Provide the [X, Y] coordinate of the cell's center where the given text is located.  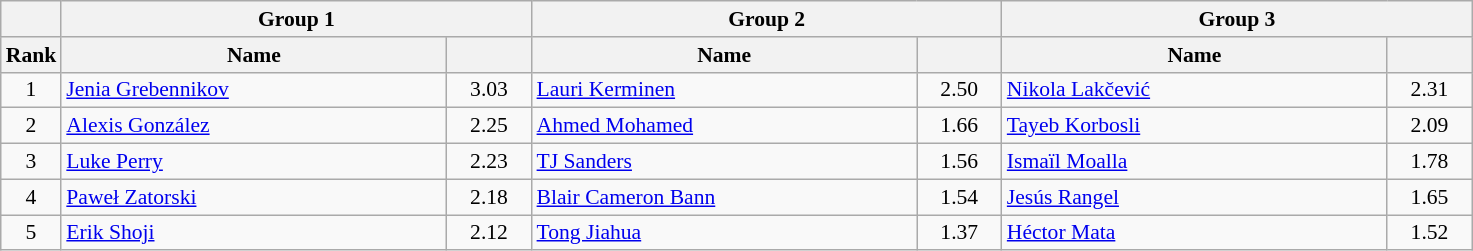
Jesús Rangel [1194, 197]
2.50 [960, 90]
1.54 [960, 197]
2.12 [488, 233]
Jenia Grebennikov [254, 90]
Lauri Kerminen [724, 90]
Héctor Mata [1194, 233]
2.25 [488, 126]
Ahmed Mohamed [724, 126]
1.52 [1430, 233]
1.37 [960, 233]
1 [32, 90]
2 [32, 126]
2.31 [1430, 90]
Tayeb Korbosli [1194, 126]
Group 2 [767, 19]
1.78 [1430, 162]
Tong Jiahua [724, 233]
3 [32, 162]
3.03 [488, 90]
Erik Shoji [254, 233]
Paweł Zatorski [254, 197]
2.18 [488, 197]
2.09 [1430, 126]
Rank [32, 55]
Ismaïl Moalla [1194, 162]
1.56 [960, 162]
2.23 [488, 162]
TJ Sanders [724, 162]
1.65 [1430, 197]
Blair Cameron Bann [724, 197]
Group 3 [1237, 19]
Alexis González [254, 126]
1.66 [960, 126]
Nikola Lakčević [1194, 90]
Group 1 [296, 19]
4 [32, 197]
5 [32, 233]
Luke Perry [254, 162]
